Provide the [X, Y] coordinate of the cell's center where the given text is located.  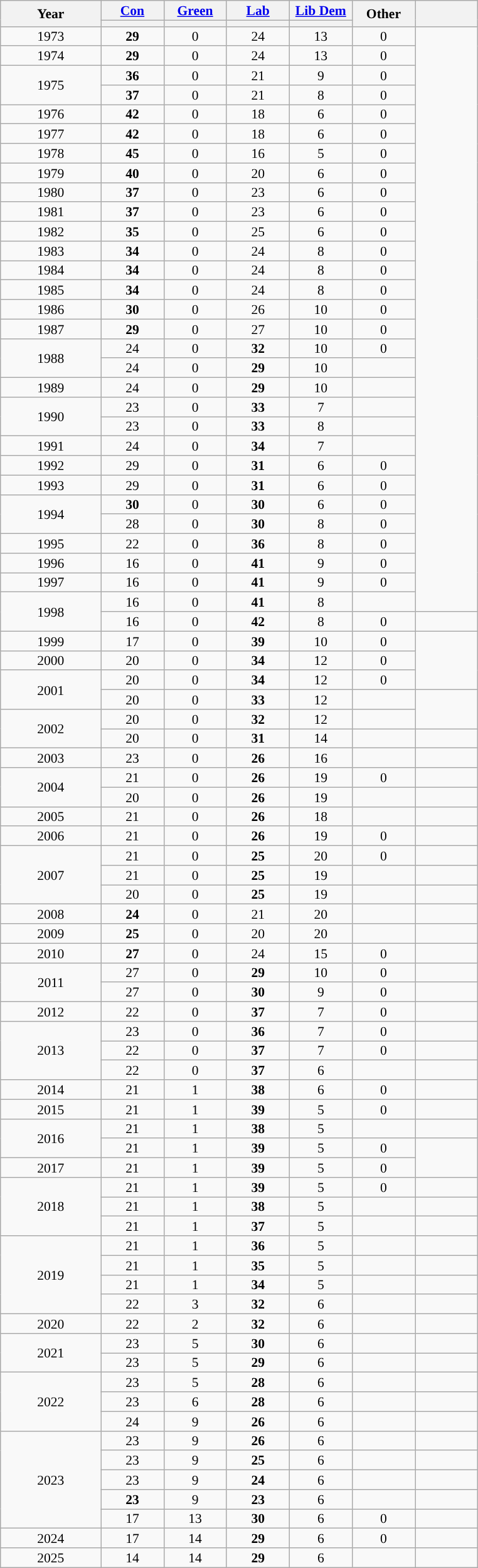
2023 [51, 1480]
1999 [51, 640]
1973 [51, 36]
1997 [51, 583]
2 [195, 1324]
2025 [51, 1558]
2019 [51, 1275]
1975 [51, 85]
2022 [51, 1401]
2021 [51, 1353]
1993 [51, 485]
1983 [51, 251]
2002 [51, 729]
2007 [51, 875]
1998 [51, 612]
2009 [51, 934]
1992 [51, 465]
2010 [51, 953]
1991 [51, 446]
1996 [51, 563]
2024 [51, 1538]
Lib Dem [321, 10]
1980 [51, 192]
2004 [51, 787]
2012 [51, 1011]
Lab [258, 10]
1978 [51, 153]
45 [132, 153]
1995 [51, 544]
1979 [51, 173]
2011 [51, 982]
1977 [51, 134]
Green [195, 10]
40 [132, 173]
1985 [51, 290]
1990 [51, 417]
2008 [51, 914]
1982 [51, 232]
1976 [51, 114]
1988 [51, 358]
1987 [51, 328]
2020 [51, 1324]
15 [321, 953]
2005 [51, 816]
2001 [51, 690]
1984 [51, 271]
1981 [51, 212]
2006 [51, 836]
2017 [51, 1168]
1974 [51, 56]
2016 [51, 1138]
1986 [51, 310]
2013 [51, 1050]
2015 [51, 1109]
Con [132, 10]
1994 [51, 514]
3 [195, 1305]
2014 [51, 1089]
Other [383, 14]
1989 [51, 387]
2000 [51, 661]
Year [51, 14]
2018 [51, 1207]
2003 [51, 758]
